Determine the (X, Y) coordinate at the center of the cell enclosing the given text.  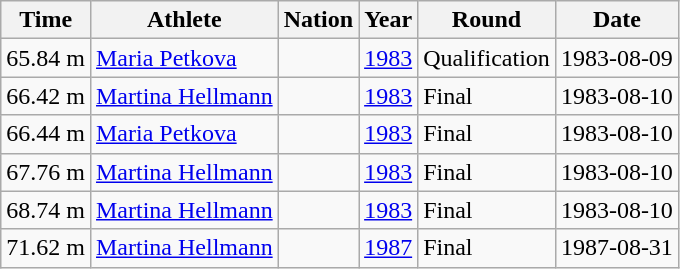
66.42 m (46, 96)
1987-08-31 (616, 248)
Year (388, 20)
Time (46, 20)
Date (616, 20)
66.44 m (46, 134)
Qualification (487, 58)
Round (487, 20)
1983-08-09 (616, 58)
Athlete (184, 20)
Nation (318, 20)
68.74 m (46, 210)
1987 (388, 248)
65.84 m (46, 58)
71.62 m (46, 248)
67.76 m (46, 172)
